Determine the (x, y) coordinate at the center of the cell enclosing the given text.  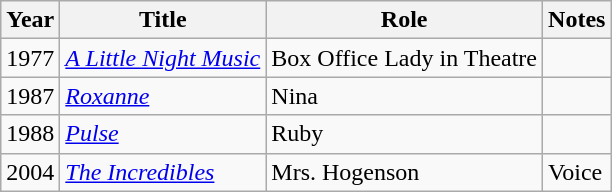
The Incredibles (163, 172)
1987 (30, 96)
Pulse (163, 134)
Roxanne (163, 96)
Year (30, 20)
Box Office Lady in Theatre (404, 58)
1988 (30, 134)
2004 (30, 172)
Role (404, 20)
Nina (404, 96)
1977 (30, 58)
Voice (577, 172)
Title (163, 20)
Ruby (404, 134)
Mrs. Hogenson (404, 172)
A Little Night Music (163, 58)
Notes (577, 20)
